Output the (x, y) coordinate of the center of the cell containing the given text.  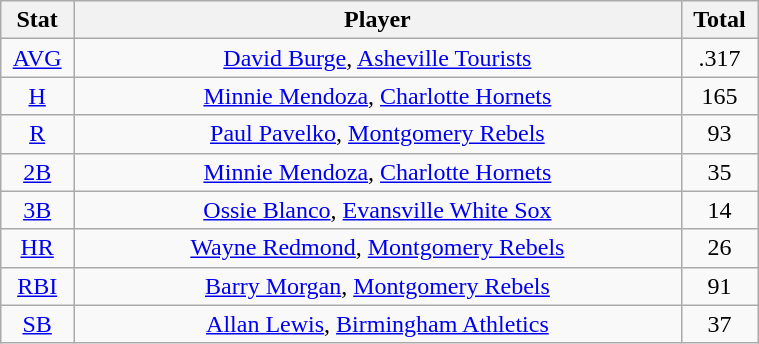
.317 (719, 58)
165 (719, 96)
3B (38, 210)
Ossie Blanco, Evansville White Sox (378, 210)
91 (719, 286)
Player (378, 20)
RBI (38, 286)
HR (38, 248)
Allan Lewis, Birmingham Athletics (378, 324)
Barry Morgan, Montgomery Rebels (378, 286)
Paul Pavelko, Montgomery Rebels (378, 134)
H (38, 96)
14 (719, 210)
R (38, 134)
Total (719, 20)
AVG (38, 58)
2B (38, 172)
37 (719, 324)
David Burge, Asheville Tourists (378, 58)
93 (719, 134)
Wayne Redmond, Montgomery Rebels (378, 248)
26 (719, 248)
Stat (38, 20)
SB (38, 324)
35 (719, 172)
